Return the (X, Y) coordinate for the center point of the cell that contains the specified text.  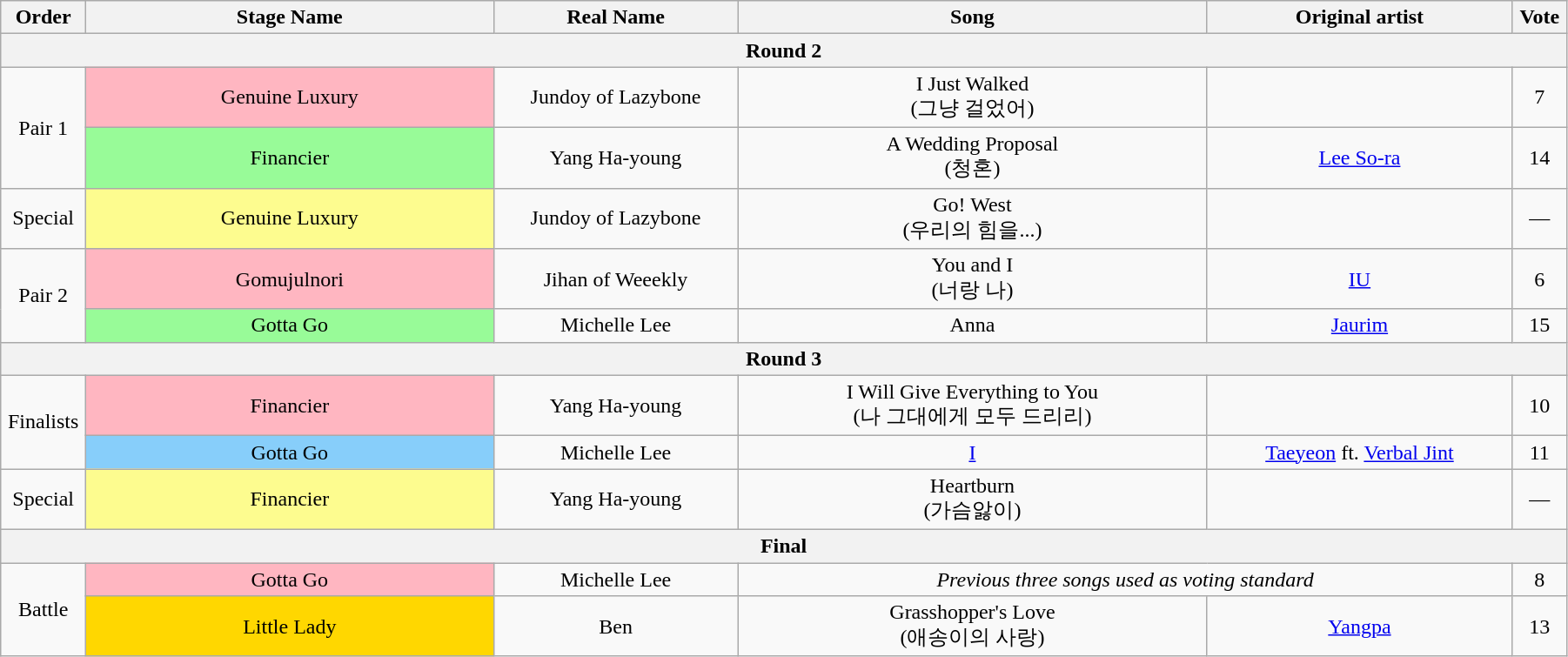
Song (973, 17)
Battle (44, 609)
Jihan of Weeekly (616, 279)
Finalists (44, 422)
Previous three songs used as voting standard (1125, 579)
Lee So-ra (1359, 158)
13 (1539, 627)
Grasshopper's Love(애송이의 사랑) (973, 627)
Anna (973, 325)
Round 3 (784, 359)
Final (784, 546)
I Will Give Everything to You(나 그대에게 모두 드리리) (973, 406)
Stage Name (290, 17)
I (973, 453)
6 (1539, 279)
I Just Walked(그냥 걸었어) (973, 97)
7 (1539, 97)
IU (1359, 279)
Taeyeon ft. Verbal Jint (1359, 453)
Yangpa (1359, 627)
Real Name (616, 17)
Little Lady (290, 627)
11 (1539, 453)
8 (1539, 579)
Jaurim (1359, 325)
Go! West(우리의 힘을...) (973, 218)
15 (1539, 325)
Order (44, 17)
Round 2 (784, 50)
10 (1539, 406)
14 (1539, 158)
Pair 1 (44, 127)
Vote (1539, 17)
Gomujulnori (290, 279)
A Wedding Proposal(청혼) (973, 158)
Pair 2 (44, 296)
Original artist (1359, 17)
Heartburn(가슴앓이) (973, 499)
You and I(너랑 나) (973, 279)
Ben (616, 627)
